Pinpoint the cell where the given text exists, returning its [x, y] midpoint coordinate. 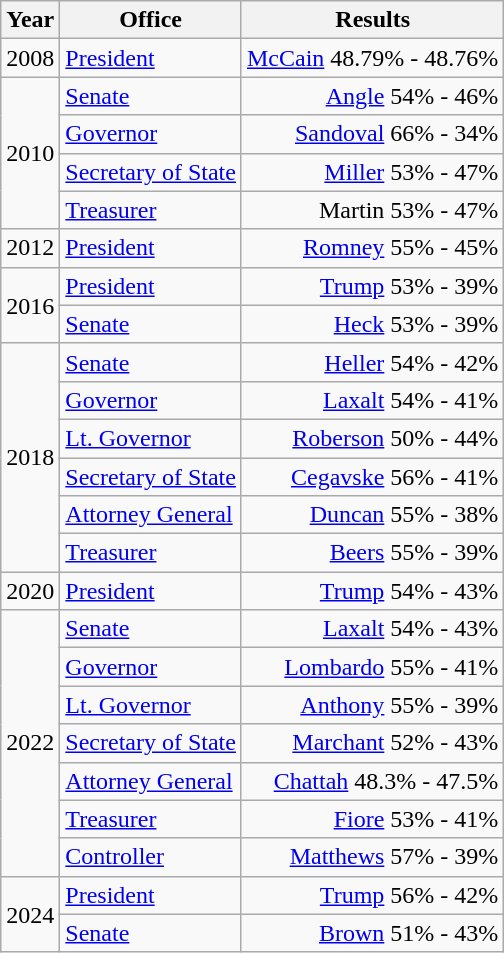
Trump 56% - 42% [372, 895]
Roberson 50% - 44% [372, 438]
Angle 54% - 46% [372, 96]
McCain 48.79% - 48.76% [372, 58]
2018 [30, 457]
Controller [151, 857]
Office [151, 20]
Laxalt 54% - 41% [372, 400]
Heck 53% - 39% [372, 324]
2008 [30, 58]
Miller 53% - 47% [372, 172]
Trump 54% - 43% [372, 591]
Year [30, 20]
Cegavske 56% - 41% [372, 477]
Chattah 48.3% - 47.5% [372, 781]
Marchant 52% - 43% [372, 743]
2016 [30, 305]
Duncan 55% - 38% [372, 515]
Heller 54% - 42% [372, 362]
Fiore 53% - 41% [372, 819]
Sandoval 66% - 34% [372, 134]
Romney 55% - 45% [372, 248]
Brown 51% - 43% [372, 933]
Results [372, 20]
Trump 53% - 39% [372, 286]
Anthony 55% - 39% [372, 705]
Matthews 57% - 39% [372, 857]
Laxalt 54% - 43% [372, 629]
Beers 55% - 39% [372, 553]
Martin 53% - 47% [372, 210]
2022 [30, 743]
2024 [30, 914]
2010 [30, 153]
2012 [30, 248]
Lombardo 55% - 41% [372, 667]
2020 [30, 591]
